Return [X, Y] of the center of cell containing provided text 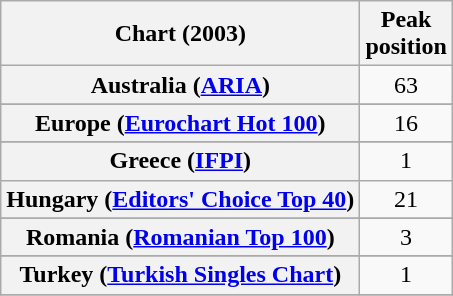
Hungary (Editors' Choice Top 40) [180, 199]
Peakposition [406, 34]
Australia (ARIA) [180, 85]
Romania (Romanian Top 100) [180, 237]
16 [406, 123]
Chart (2003) [180, 34]
3 [406, 237]
21 [406, 199]
Turkey (Turkish Singles Chart) [180, 275]
Greece (IFPI) [180, 161]
Europe (Eurochart Hot 100) [180, 123]
63 [406, 85]
